Provide the (X, Y) coordinate of the cell's center where the given text is located.  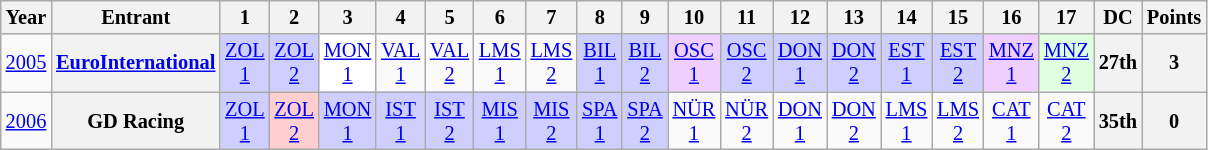
2005 (26, 63)
MNZ1 (1012, 63)
GD Racing (136, 121)
7 (552, 17)
8 (600, 17)
11 (746, 17)
BIL1 (600, 63)
BIL2 (644, 63)
27th (1118, 63)
Points (1174, 17)
IST1 (400, 121)
9 (644, 17)
17 (1066, 17)
MNZ2 (1066, 63)
Entrant (136, 17)
OSC1 (694, 63)
12 (800, 17)
Year (26, 17)
VAL2 (450, 63)
2006 (26, 121)
6 (500, 17)
10 (694, 17)
SPA1 (600, 121)
EST1 (907, 63)
CAT1 (1012, 121)
DC (1118, 17)
EST2 (958, 63)
EuroInternational (136, 63)
13 (854, 17)
15 (958, 17)
VAL1 (400, 63)
NÜR1 (694, 121)
CAT2 (1066, 121)
35th (1118, 121)
MIS2 (552, 121)
OSC2 (746, 63)
MIS1 (500, 121)
4 (400, 17)
IST2 (450, 121)
14 (907, 17)
2 (294, 17)
16 (1012, 17)
1 (244, 17)
SPA2 (644, 121)
0 (1174, 121)
5 (450, 17)
NÜR2 (746, 121)
